For the text-containing cell, return its midpoint in [x, y] coordinate format. 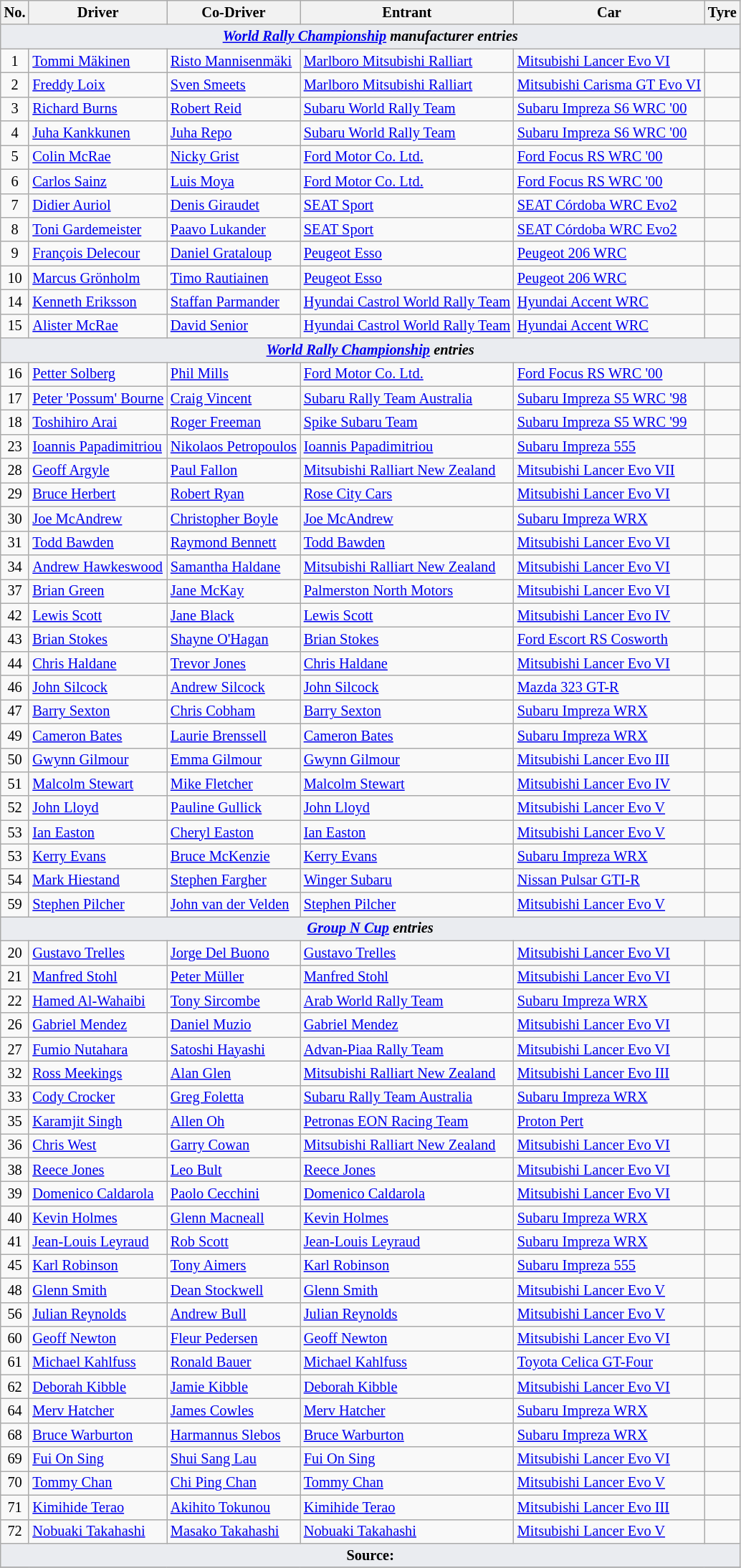
Winger Subaru [407, 880]
61 [15, 1362]
2 [15, 85]
Daniel Grataloup [234, 254]
Paolo Cecchini [234, 1194]
Samantha Haldane [234, 567]
20 [15, 953]
Chi Ping Chan [234, 1483]
40 [15, 1218]
71 [15, 1507]
14 [15, 302]
Subaru Impreza S5 WRC '99 [609, 422]
Mazda 323 GT-R [609, 688]
Bruce Herbert [97, 494]
47 [15, 711]
Fleur Pedersen [234, 1338]
No. [15, 12]
Harmannus Slebos [234, 1435]
16 [15, 374]
Emma Gilmour [234, 760]
Nicky Grist [234, 157]
33 [15, 1097]
70 [15, 1483]
29 [15, 494]
38 [15, 1170]
Rob Scott [234, 1242]
Jane McKay [234, 591]
Jane Black [234, 615]
Craig Vincent [234, 398]
10 [15, 278]
3 [15, 109]
46 [15, 688]
Timo Rautiainen [234, 278]
36 [15, 1145]
Karamjit Singh [97, 1122]
Peter Müller [234, 977]
54 [15, 880]
Driver [97, 12]
Tyre [722, 12]
27 [15, 1049]
Jorge Del Buono [234, 953]
4 [15, 133]
Robert Ryan [234, 494]
28 [15, 471]
Allen Oh [234, 1122]
Ross Meekings [97, 1073]
42 [15, 615]
Juha Repo [234, 133]
Brian Green [97, 591]
51 [15, 784]
Entrant [407, 12]
35 [15, 1122]
59 [15, 905]
48 [15, 1290]
Pauline Gullick [234, 808]
Arab World Rally Team [407, 1001]
Alan Glen [234, 1073]
26 [15, 1025]
Cheryl Easton [234, 832]
Raymond Bennett [234, 543]
Nissan Pulsar GTI-R [609, 880]
Andrew Hawkeswood [97, 567]
Masako Takahashi [234, 1531]
Richard Burns [97, 109]
Co-Driver [234, 12]
Freddy Loix [97, 85]
Toshihiro Arai [97, 422]
Proton Pert [609, 1122]
5 [15, 157]
Glenn Macneall [234, 1218]
Mitsubishi Carisma GT Evo VI [609, 85]
Juha Kankkunen [97, 133]
Luis Moya [234, 181]
Tommi Mäkinen [97, 61]
Colin McRae [97, 157]
44 [15, 663]
15 [15, 326]
22 [15, 1001]
43 [15, 639]
World Rally Championship entries [370, 350]
17 [15, 398]
Palmerston North Motors [407, 591]
Leo Bult [234, 1170]
François Delecour [97, 254]
69 [15, 1459]
41 [15, 1242]
6 [15, 181]
Greg Foletta [234, 1097]
David Senior [234, 326]
Laurie Brenssell [234, 736]
Ford Escort RS Cosworth [609, 639]
John van der Velden [234, 905]
Robert Reid [234, 109]
31 [15, 543]
Kenneth Eriksson [97, 302]
8 [15, 229]
Daniel Muzio [234, 1025]
Mitsubishi Lancer Evo VII [609, 471]
Alister McRae [97, 326]
Sven Smeets [234, 85]
Satoshi Hayashi [234, 1049]
Chris Cobham [234, 711]
Group N Cup entries [370, 928]
Risto Mannisenmäki [234, 61]
30 [15, 519]
Trevor Jones [234, 663]
Toyota Celica GT-Four [609, 1362]
21 [15, 977]
Peter 'Possum' Bourne [97, 398]
62 [15, 1387]
Denis Giraudet [234, 206]
Source: [370, 1555]
56 [15, 1314]
60 [15, 1338]
Roger Freeman [234, 422]
Didier Auriol [97, 206]
Mark Hiestand [97, 880]
Tony Sircombe [234, 1001]
Ronald Bauer [234, 1362]
Shayne O'Hagan [234, 639]
Carlos Sainz [97, 181]
Nikolaos Petropoulos [234, 446]
Andrew Silcock [234, 688]
Paavo Lukander [234, 229]
Hamed Al-Wahaibi [97, 1001]
Geoff Argyle [97, 471]
Garry Cowan [234, 1145]
Subaru Impreza S5 WRC '98 [609, 398]
Staffan Parmander [234, 302]
Toni Gardemeister [97, 229]
Cody Crocker [97, 1097]
68 [15, 1435]
Petter Solberg [97, 374]
Rose City Cars [407, 494]
1 [15, 61]
23 [15, 446]
Marcus Grönholm [97, 278]
Chris West [97, 1145]
Paul Fallon [234, 471]
50 [15, 760]
37 [15, 591]
45 [15, 1266]
52 [15, 808]
Jamie Kibble [234, 1387]
Spike Subaru Team [407, 422]
Bruce McKenzie [234, 856]
72 [15, 1531]
Petronas EON Racing Team [407, 1122]
Advan-Piaa Rally Team [407, 1049]
Fumio Nutahara [97, 1049]
Andrew Bull [234, 1314]
World Rally Championship manufacturer entries [370, 37]
James Cowles [234, 1410]
39 [15, 1194]
9 [15, 254]
Shui Sang Lau [234, 1459]
7 [15, 206]
Car [609, 12]
Tony Aimers [234, 1266]
Dean Stockwell [234, 1290]
Phil Mills [234, 374]
Christopher Boyle [234, 519]
34 [15, 567]
32 [15, 1073]
Akihito Tokunou [234, 1507]
49 [15, 736]
Stephen Fargher [234, 880]
Mike Fletcher [234, 784]
18 [15, 422]
64 [15, 1410]
